Capture the cell that displays the provided text and extract its [x, y] central coordinate. 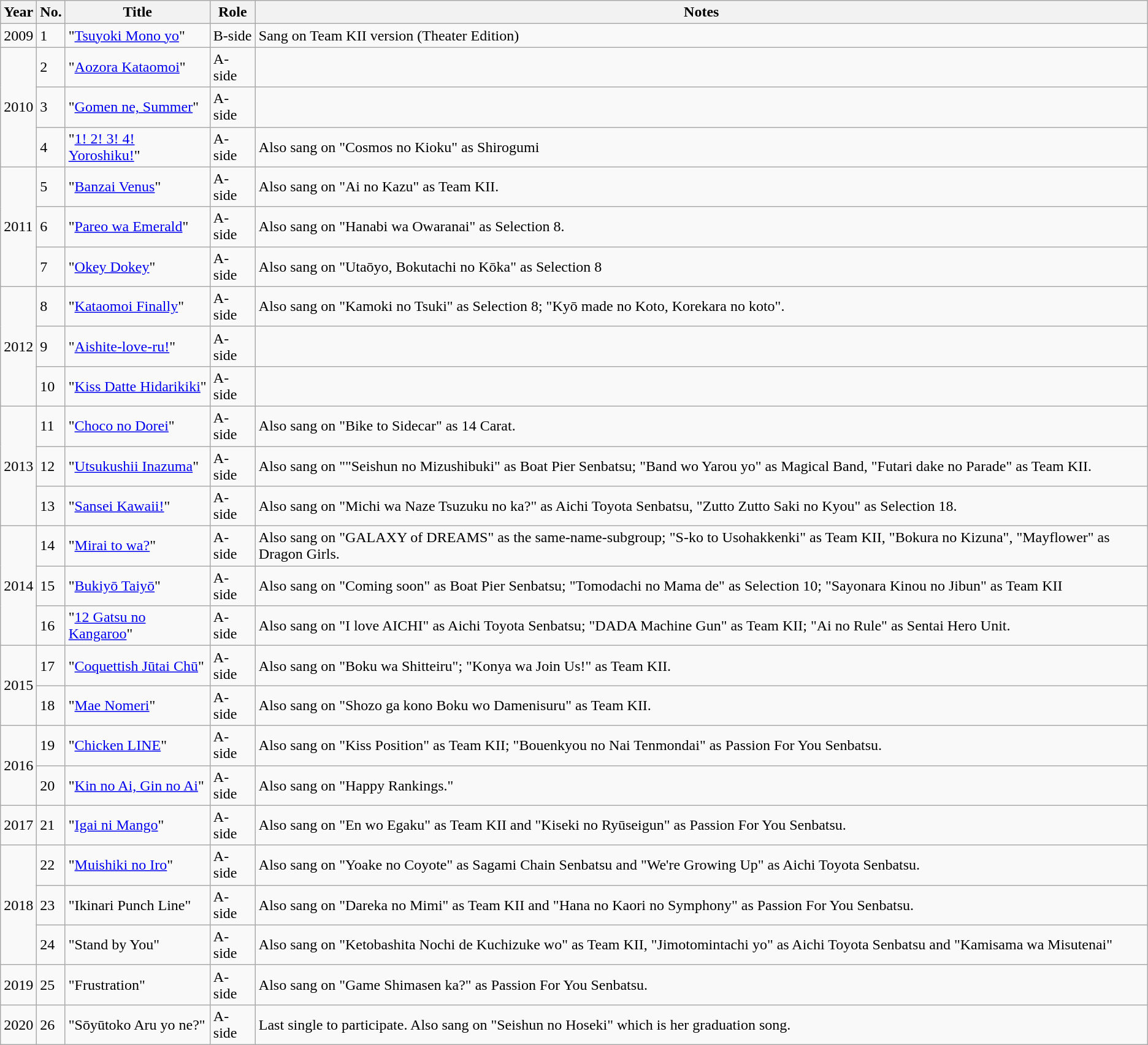
20 [51, 785]
26 [51, 1024]
24 [51, 944]
2020 [18, 1024]
Also sang on "En wo Egaku" as Team KII and "Kiseki no Ryūseigun" as Passion For You Senbatsu. [702, 825]
Also sang on "Ketobashita Nochi de Kuchizuke wo" as Team KII, "Jimotomintachi yo" as Aichi Toyota Senbatsu and "Kamisama wa Misutenai" [702, 944]
"Tsuyoki Mono yo" [137, 36]
"Frustration" [137, 985]
"Chicken LINE" [137, 746]
Also sang on "Shozo ga kono Boku wo Damenisuru" as Team KII. [702, 705]
Sang on Team KII version (Theater Edition) [702, 36]
"Mae Nomeri" [137, 705]
14 [51, 546]
"Pareo wa Emerald" [137, 227]
7 [51, 266]
6 [51, 227]
Also sang on "Cosmos no Kioku" as Shirogumi [702, 147]
Year [18, 12]
2012 [18, 346]
23 [51, 905]
"Kiss Datte Hidarikiki" [137, 386]
2019 [18, 985]
2013 [18, 466]
Notes [702, 12]
Also sang on "Kiss Position" as Team KII; "Bouenkyou no Nai Tenmondai" as Passion For You Senbatsu. [702, 746]
"Okey Dokey" [137, 266]
17 [51, 666]
21 [51, 825]
"Sansei Kawaii!" [137, 507]
2014 [18, 586]
2 [51, 67]
Last single to participate. Also sang on "Seishun no Hoseki" which is her graduation song. [702, 1024]
Also sang on ""Seishun no Mizushibuki" as Boat Pier Senbatsu; "Band wo Yarou yo" as Magical Band, "Futari dake no Parade" as Team KII. [702, 466]
B-side [232, 36]
"Coquettish Jūtai Chū" [137, 666]
Also sang on "Happy Rankings." [702, 785]
Role [232, 12]
"Ikinari Punch Line" [137, 905]
Title [137, 12]
"12 Gatsu no Kangaroo" [137, 626]
"Sōyūtoko Aru yo ne?" [137, 1024]
Also sang on "Bike to Sidecar" as 14 Carat. [702, 426]
Also sang on "Dareka no Mimi" as Team KII and "Hana no Kaori no Symphony" as Passion For You Senbatsu. [702, 905]
4 [51, 147]
Also sang on "I love AICHI" as Aichi Toyota Senbatsu; "DADA Machine Gun" as Team KII; "Ai no Rule" as Sentai Hero Unit. [702, 626]
No. [51, 12]
"Kin no Ai, Gin no Ai" [137, 785]
"1! 2! 3! 4! Yoroshiku!" [137, 147]
Also sang on "Michi wa Naze Tsuzuku no ka?" as Aichi Toyota Senbatsu, "Zutto Zutto Saki no Kyou" as Selection 18. [702, 507]
Also sang on "Utaōyo, Bokutachi no Kōka" as Selection 8 [702, 266]
Also sang on "Game Shimasen ka?" as Passion For You Senbatsu. [702, 985]
"Aozora Kataomoi" [137, 67]
"Bukiyō Taiyō" [137, 586]
Also sang on "Hanabi wa Owaranai" as Selection 8. [702, 227]
Also sang on "Yoake no Coyote" as Sagami Chain Senbatsu and "We're Growing Up" as Aichi Toyota Senbatsu. [702, 865]
9 [51, 346]
Also sang on "Coming soon" as Boat Pier Senbatsu; "Tomodachi no Mama de" as Selection 10; "Sayonara Kinou no Jibun" as Team KII [702, 586]
2015 [18, 686]
5 [51, 186]
Also sang on "Kamoki no Tsuki" as Selection 8; "Kyō made no Koto, Korekara no koto". [702, 307]
2011 [18, 227]
13 [51, 507]
"Muishiki no Iro" [137, 865]
"Gomen ne, Summer" [137, 107]
2010 [18, 107]
"Choco no Dorei" [137, 426]
2016 [18, 765]
25 [51, 985]
"Kataomoi Finally" [137, 307]
"Stand by You" [137, 944]
"Mirai to wa?" [137, 546]
11 [51, 426]
22 [51, 865]
1 [51, 36]
Also sang on "GALAXY of DREAMS" as the same-name-subgroup; "S-ko to Usohakkenki" as Team KII, "Bokura no Kizuna", "Mayflower" as Dragon Girls. [702, 546]
2017 [18, 825]
12 [51, 466]
"Utsukushii Inazuma" [137, 466]
16 [51, 626]
15 [51, 586]
19 [51, 746]
"Banzai Venus" [137, 186]
18 [51, 705]
2009 [18, 36]
Also sang on "Ai no Kazu" as Team KII. [702, 186]
10 [51, 386]
8 [51, 307]
"Igai ni Mango" [137, 825]
2018 [18, 905]
"Aishite-love-ru!" [137, 346]
Also sang on "Boku wa Shitteiru"; "Konya wa Join Us!" as Team KII. [702, 666]
3 [51, 107]
